Extract the (x, y) coordinate from the center of the cell holding the provided text.  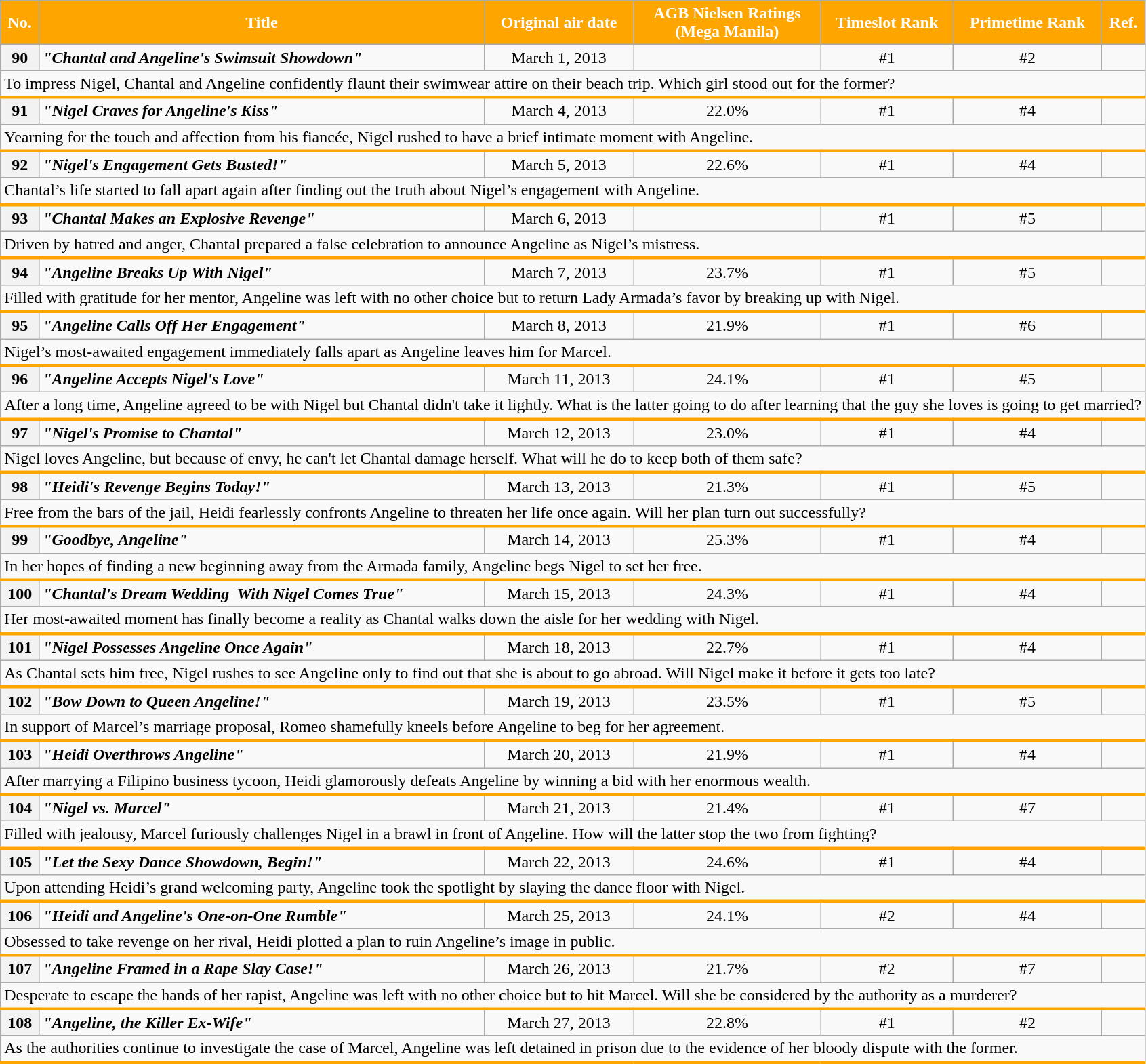
March 14, 2013 (558, 539)
102 (20, 701)
March 21, 2013 (558, 808)
"Heidi Overthrows Angeline" (262, 754)
Ref. (1123, 23)
"Nigel Craves for Angeline's Kiss" (262, 110)
103 (20, 754)
"Angeline, the Killer Ex-Wife" (262, 1023)
95 (20, 325)
22.6% (727, 165)
101 (20, 647)
23.5% (727, 701)
Filled with jealousy, Marcel furiously challenges Nigel in a brawl in front of Angeline. How will the latter stop the two from fighting? (573, 835)
Driven by hatred and anger, Chantal prepared a false celebration to announce Angeline as Nigel’s mistress. (573, 245)
100 (20, 594)
March 13, 2013 (558, 486)
"Angeline Breaks Up With Nigel" (262, 272)
March 22, 2013 (558, 861)
Nigel loves Angeline, but because of envy, he can't let Chantal damage herself. What will he do to keep both of them safe? (573, 459)
To impress Nigel, Chantal and Angeline confidently flaunt their swimwear attire on their beach trip. Which girl stood out for the former? (573, 84)
Title (262, 23)
97 (20, 432)
24.3% (727, 594)
March 11, 2013 (558, 379)
March 1, 2013 (558, 58)
"Angeline Calls Off Her Engagement" (262, 325)
92 (20, 165)
"Nigel's Engagement Gets Busted!" (262, 165)
96 (20, 379)
21.4% (727, 808)
"Angeline Accepts Nigel's Love" (262, 379)
21.7% (727, 968)
93 (20, 218)
No. (20, 23)
After marrying a Filipino business tycoon, Heidi glamorously defeats Angeline by winning a bid with her enormous wealth. (573, 781)
21.3% (727, 486)
24.6% (727, 861)
105 (20, 861)
Timeslot Rank (887, 23)
"Chantal Makes an Explosive Revenge" (262, 218)
25.3% (727, 539)
106 (20, 915)
March 4, 2013 (558, 110)
"Chantal's Dream Wedding With Nigel Comes True" (262, 594)
104 (20, 808)
March 15, 2013 (558, 594)
22.7% (727, 647)
98 (20, 486)
108 (20, 1023)
"Goodbye, Angeline" (262, 539)
March 25, 2013 (558, 915)
90 (20, 58)
March 7, 2013 (558, 272)
"Heidi's Revenge Begins Today!" (262, 486)
March 19, 2013 (558, 701)
Primetime Rank (1027, 23)
22.8% (727, 1023)
91 (20, 110)
Her most-awaited moment has finally become a reality as Chantal walks down the aisle for her wedding with Nigel. (573, 620)
"Chantal and Angeline's Swimsuit Showdown" (262, 58)
"Let the Sexy Dance Showdown, Begin!" (262, 861)
"Nigel Possesses Angeline Once Again" (262, 647)
March 27, 2013 (558, 1023)
Upon attending Heidi’s grand welcoming party, Angeline took the spotlight by slaying the dance floor with Nigel. (573, 888)
March 6, 2013 (558, 218)
Obsessed to take revenge on her rival, Heidi plotted a plan to ruin Angeline’s image in public. (573, 942)
Nigel’s most-awaited engagement immediately falls apart as Angeline leaves him for Marcel. (573, 352)
"Heidi and Angeline's One-on-One Rumble" (262, 915)
March 12, 2013 (558, 432)
March 5, 2013 (558, 165)
Yearning for the touch and affection from his fiancée, Nigel rushed to have a brief intimate moment with Angeline. (573, 138)
March 26, 2013 (558, 968)
Original air date (558, 23)
107 (20, 968)
Filled with gratitude for her mentor, Angeline was left with no other choice but to return Lady Armada’s favor by breaking up with Nigel. (573, 298)
22.0% (727, 110)
As Chantal sets him free, Nigel rushes to see Angeline only to find out that she is about to go abroad. Will Nigel make it before it gets too late? (573, 674)
23.7% (727, 272)
In support of Marcel’s marriage proposal, Romeo shamefully kneels before Angeline to beg for her agreement. (573, 727)
"Nigel vs. Marcel" (262, 808)
"Bow Down to Queen Angeline!" (262, 701)
March 20, 2013 (558, 754)
"Nigel's Promise to Chantal" (262, 432)
Chantal’s life started to fall apart again after finding out the truth about Nigel’s engagement with Angeline. (573, 191)
"Angeline Framed in a Rape Slay Case!" (262, 968)
23.0% (727, 432)
99 (20, 539)
#6 (1027, 325)
March 8, 2013 (558, 325)
AGB Nielsen Ratings(Mega Manila) (727, 23)
Free from the bars of the jail, Heidi fearlessly confronts Angeline to threaten her life once again. Will her plan turn out successfully? (573, 513)
94 (20, 272)
In her hopes of finding a new beginning away from the Armada family, Angeline begs Nigel to set her free. (573, 567)
March 18, 2013 (558, 647)
